Capture the cell that displays the provided text and extract its [x, y] central coordinate. 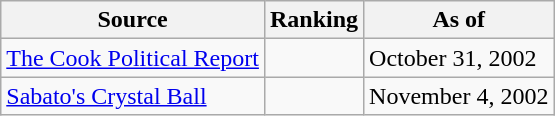
October 31, 2002 [459, 58]
Source [133, 20]
As of [459, 20]
The Cook Political Report [133, 58]
Ranking [314, 20]
November 4, 2002 [459, 96]
Sabato's Crystal Ball [133, 96]
